Capture the cell that displays the provided text and extract its [X, Y] central coordinate. 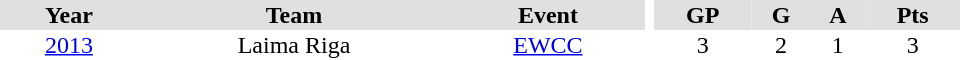
Event [548, 15]
EWCC [548, 45]
Year [69, 15]
GP [703, 15]
Laima Riga [294, 45]
Team [294, 15]
G [782, 15]
A [838, 15]
1 [838, 45]
2013 [69, 45]
Pts [912, 15]
2 [782, 45]
